Find where the given text appears and provide that cell's center as [x, y] coordinate. 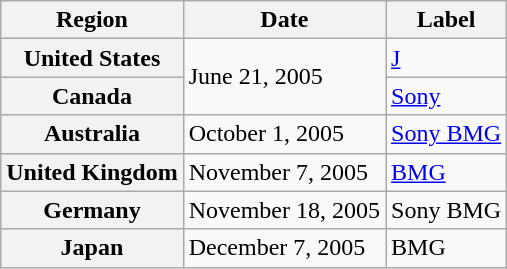
Australia [92, 134]
Label [446, 20]
J [446, 58]
Sony [446, 96]
Region [92, 20]
Canada [92, 96]
Germany [92, 210]
Japan [92, 248]
November 18, 2005 [284, 210]
United States [92, 58]
December 7, 2005 [284, 248]
United Kingdom [92, 172]
November 7, 2005 [284, 172]
Date [284, 20]
October 1, 2005 [284, 134]
June 21, 2005 [284, 77]
